Return [x, y] of the center of cell containing provided text 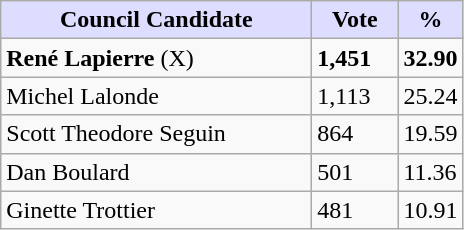
1,451 [355, 58]
Dan Boulard [156, 172]
32.90 [430, 58]
Scott Theodore Seguin [156, 134]
864 [355, 134]
10.91 [430, 210]
19.59 [430, 134]
Vote [355, 20]
Ginette Trottier [156, 210]
René Lapierre (X) [156, 58]
25.24 [430, 96]
Michel Lalonde [156, 96]
% [430, 20]
11.36 [430, 172]
Council Candidate [156, 20]
501 [355, 172]
1,113 [355, 96]
481 [355, 210]
